Search for the cell housing the specified text and yield its [x, y] center coordinate. 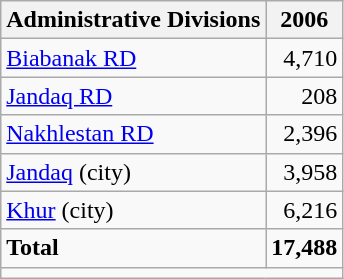
Biabanak RD [134, 58]
6,216 [304, 210]
Nakhlestan RD [134, 134]
Khur (city) [134, 210]
Jandaq (city) [134, 172]
2006 [304, 20]
2,396 [304, 134]
3,958 [304, 172]
208 [304, 96]
Administrative Divisions [134, 20]
Total [134, 248]
17,488 [304, 248]
4,710 [304, 58]
Jandaq RD [134, 96]
